Output the (X, Y) coordinate of the center of the cell containing the given text.  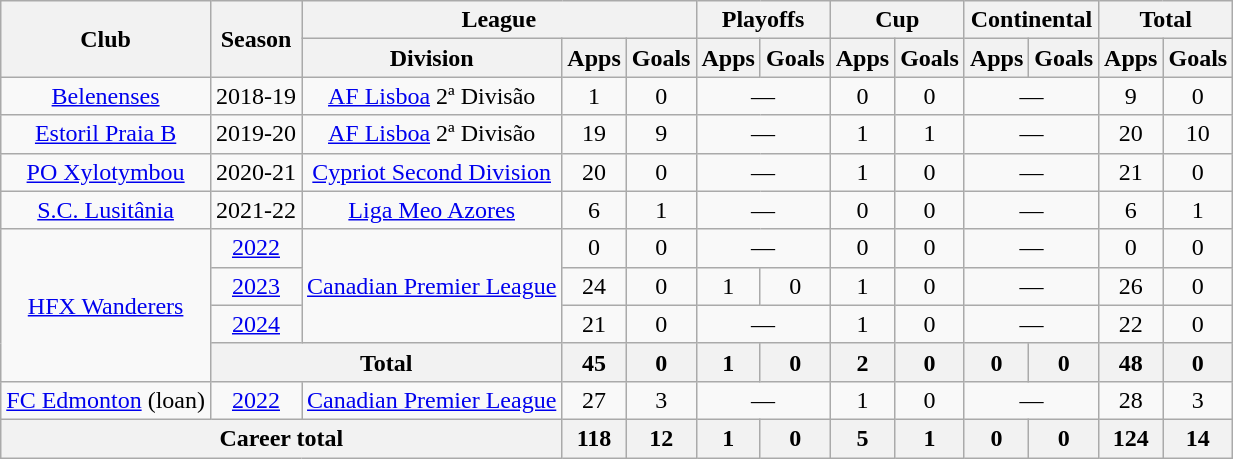
2023 (256, 286)
24 (594, 286)
2019-20 (256, 134)
Season (256, 39)
26 (1131, 286)
48 (1131, 362)
HFX Wanderers (106, 305)
2018-19 (256, 96)
10 (1198, 134)
FC Edmonton (loan) (106, 400)
Belenenses (106, 96)
19 (594, 134)
Career total (282, 438)
PO Xylotymbou (106, 172)
2020-21 (256, 172)
Cypriot Second Division (432, 172)
5 (862, 438)
22 (1131, 324)
Club (106, 39)
45 (594, 362)
2021-22 (256, 210)
12 (661, 438)
2 (862, 362)
Liga Meo Azores (432, 210)
S.C. Lusitânia (106, 210)
27 (594, 400)
Cup (897, 20)
Playoffs (763, 20)
Division (432, 58)
124 (1131, 438)
League (499, 20)
2024 (256, 324)
118 (594, 438)
Continental (1031, 20)
14 (1198, 438)
Estoril Praia B (106, 134)
28 (1131, 400)
